Pinpoint the cell where the given text exists, returning its [X, Y] midpoint coordinate. 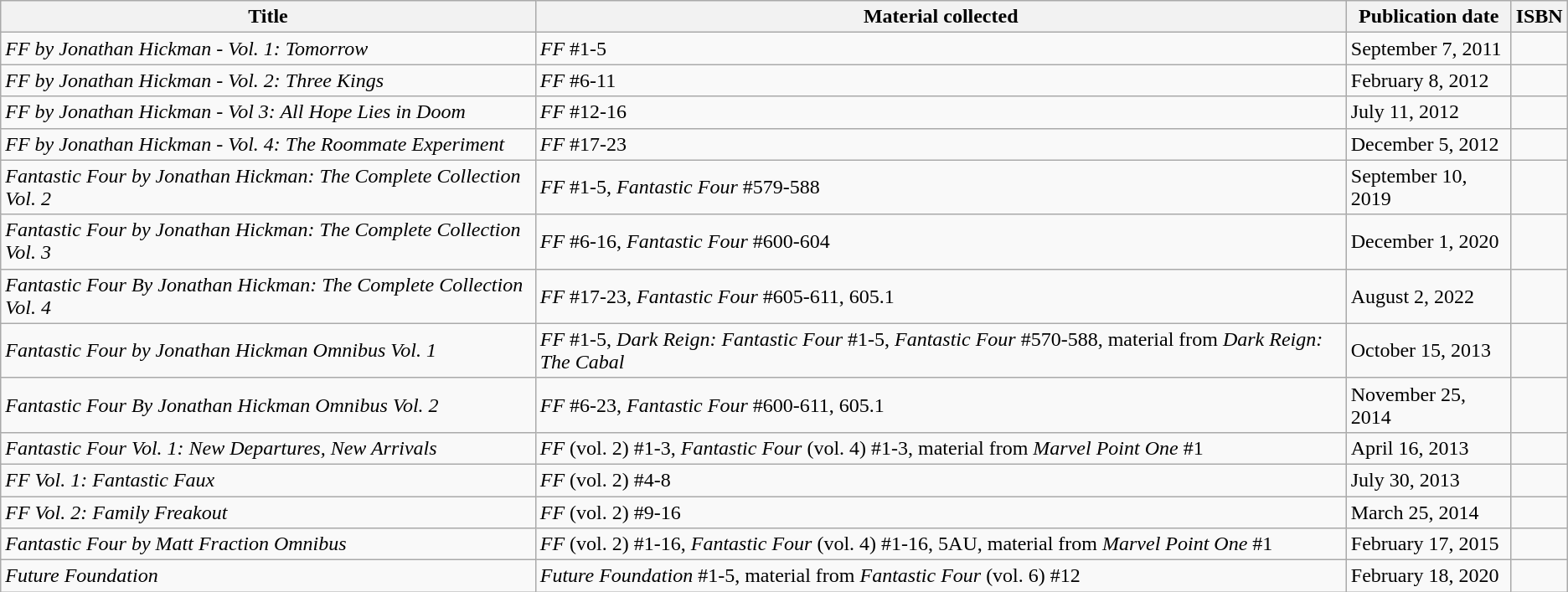
FF #1-5, Dark Reign: Fantastic Four #1-5, Fantastic Four #570-588, material from Dark Reign: The Cabal [941, 350]
FF Vol. 2: Family Freakout [268, 512]
ISBN [1540, 17]
Fantastic Four by Jonathan Hickman Omnibus Vol. 1 [268, 350]
FF #6-16, Fantastic Four #600-604 [941, 241]
Fantastic Four by Jonathan Hickman: The Complete Collection Vol. 3 [268, 241]
December 5, 2012 [1429, 144]
Title [268, 17]
FF Vol. 1: Fantastic Faux [268, 480]
FF #1-5, Fantastic Four #579-588 [941, 188]
FF by Jonathan Hickman - Vol. 4: The Roommate Experiment [268, 144]
FF (vol. 2) #1-3, Fantastic Four (vol. 4) #1-3, material from Marvel Point One #1 [941, 448]
FF #6-23, Fantastic Four #600-611, 605.1 [941, 405]
February 18, 2020 [1429, 576]
FF #17-23, Fantastic Four #605-611, 605.1 [941, 296]
Publication date [1429, 17]
Future Foundation #1-5, material from Fantastic Four (vol. 6) #12 [941, 576]
February 8, 2012 [1429, 80]
August 2, 2022 [1429, 296]
Fantastic Four by Matt Fraction Omnibus [268, 544]
September 7, 2011 [1429, 49]
FF by Jonathan Hickman - Vol. 1: Tomorrow [268, 49]
October 15, 2013 [1429, 350]
March 25, 2014 [1429, 512]
FF (vol. 2) #9-16 [941, 512]
FF #6-11 [941, 80]
Fantastic Four By Jonathan Hickman: The Complete Collection Vol. 4 [268, 296]
FF #12-16 [941, 112]
April 16, 2013 [1429, 448]
FF #1-5 [941, 49]
Fantastic Four By Jonathan Hickman Omnibus Vol. 2 [268, 405]
Fantastic Four Vol. 1: New Departures, New Arrivals [268, 448]
September 10, 2019 [1429, 188]
December 1, 2020 [1429, 241]
FF (vol. 2) #1-16, Fantastic Four (vol. 4) #1-16, 5AU, material from Marvel Point One #1 [941, 544]
Fantastic Four by Jonathan Hickman: The Complete Collection Vol. 2 [268, 188]
FF by Jonathan Hickman - Vol. 2: Three Kings [268, 80]
February 17, 2015 [1429, 544]
July 11, 2012 [1429, 112]
Future Foundation [268, 576]
Material collected [941, 17]
FF (vol. 2) #4-8 [941, 480]
July 30, 2013 [1429, 480]
November 25, 2014 [1429, 405]
FF #17-23 [941, 144]
FF by Jonathan Hickman - Vol 3: All Hope Lies in Doom [268, 112]
